Output the [X, Y] coordinate of the center of the cell containing the given text.  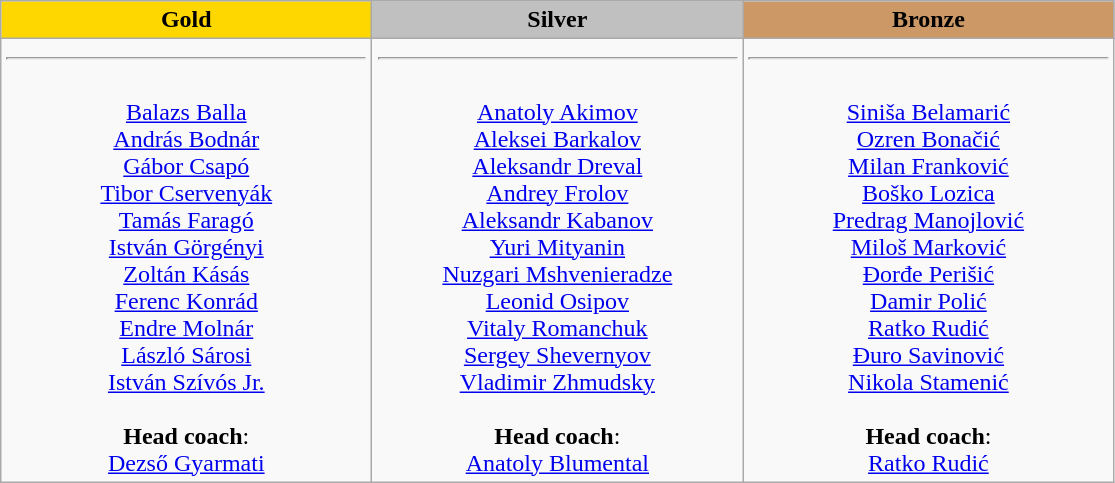
Bronze [928, 20]
Gold [186, 20]
Silver [558, 20]
